Search for the cell housing the specified text and yield its (X, Y) center coordinate. 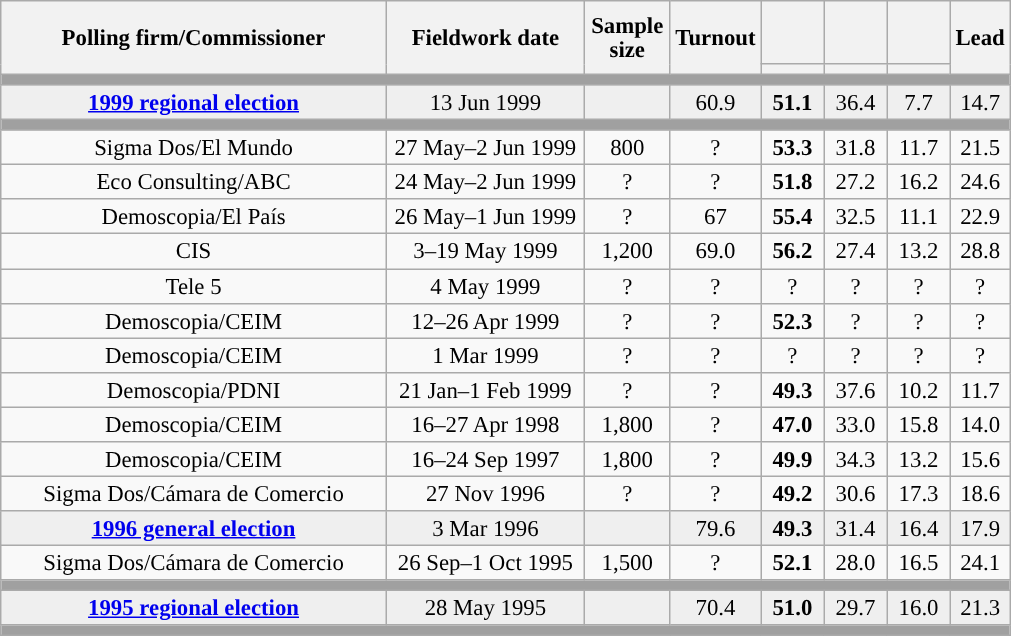
21.5 (980, 148)
29.7 (856, 608)
37.6 (856, 390)
26 Sep–1 Oct 1995 (485, 562)
Lead (980, 38)
14.0 (980, 424)
49.2 (792, 494)
CIS (194, 252)
32.5 (856, 218)
16.0 (918, 608)
51.0 (792, 608)
3 Mar 1996 (485, 528)
15.8 (918, 424)
16.4 (918, 528)
15.6 (980, 460)
36.4 (856, 102)
28.8 (980, 252)
67 (716, 218)
47.0 (792, 424)
69.0 (716, 252)
33.0 (856, 424)
34.3 (856, 460)
Demoscopia/El País (194, 218)
Polling firm/Commissioner (194, 38)
13 Jun 1999 (485, 102)
4 May 1999 (485, 286)
16–27 Apr 1998 (485, 424)
49.9 (792, 460)
Sample size (627, 38)
Demoscopia/PDNI (194, 390)
79.6 (716, 528)
31.8 (856, 148)
27 Nov 1996 (485, 494)
17.9 (980, 528)
16–24 Sep 1997 (485, 460)
28.0 (856, 562)
24.6 (980, 182)
52.1 (792, 562)
16.5 (918, 562)
24.1 (980, 562)
51.1 (792, 102)
28 May 1995 (485, 608)
16.2 (918, 182)
Eco Consulting/ABC (194, 182)
14.7 (980, 102)
70.4 (716, 608)
Sigma Dos/El Mundo (194, 148)
27.4 (856, 252)
Turnout (716, 38)
31.4 (856, 528)
53.3 (792, 148)
7.7 (918, 102)
3–19 May 1999 (485, 252)
55.4 (792, 218)
Fieldwork date (485, 38)
10.2 (918, 390)
21 Jan–1 Feb 1999 (485, 390)
56.2 (792, 252)
30.6 (856, 494)
1999 regional election (194, 102)
24 May–2 Jun 1999 (485, 182)
12–26 Apr 1999 (485, 320)
60.9 (716, 102)
27 May–2 Jun 1999 (485, 148)
800 (627, 148)
18.6 (980, 494)
51.8 (792, 182)
Tele 5 (194, 286)
1995 regional election (194, 608)
11.1 (918, 218)
1996 general election (194, 528)
21.3 (980, 608)
17.3 (918, 494)
52.3 (792, 320)
27.2 (856, 182)
26 May–1 Jun 1999 (485, 218)
1,200 (627, 252)
1,500 (627, 562)
1 Mar 1999 (485, 356)
22.9 (980, 218)
